Find where the given text appears and provide that cell's center as (x, y) coordinate. 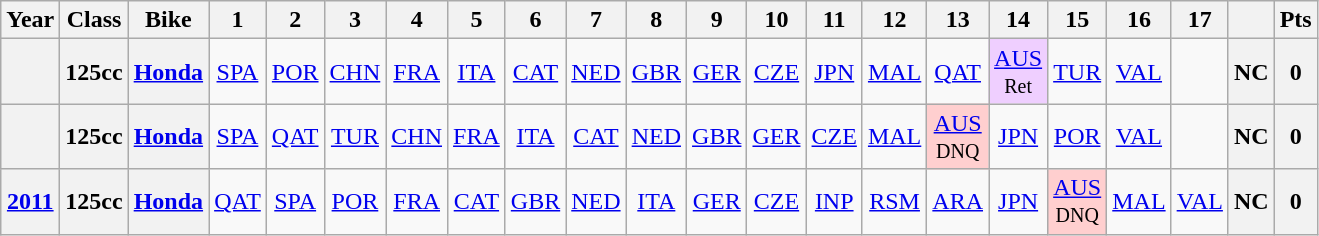
Class (94, 20)
RSM (894, 202)
14 (1018, 20)
9 (717, 20)
5 (477, 20)
10 (776, 20)
17 (1200, 20)
3 (355, 20)
16 (1139, 20)
1 (238, 20)
13 (958, 20)
2011 (30, 202)
8 (656, 20)
Pts (1296, 20)
Year (30, 20)
4 (417, 20)
12 (894, 20)
6 (535, 20)
AUSRet (1018, 72)
11 (834, 20)
2 (295, 20)
7 (596, 20)
Bike (168, 20)
INP (834, 202)
15 (1078, 20)
ARA (958, 202)
